Search for the cell housing the specified text and yield its [X, Y] center coordinate. 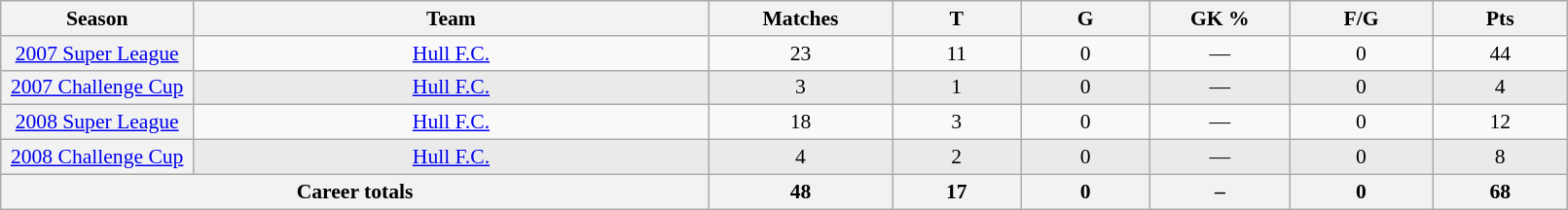
48 [800, 192]
23 [800, 53]
2 [957, 157]
2007 Super League [97, 53]
1 [957, 87]
44 [1501, 53]
8 [1501, 157]
F/G [1361, 18]
2007 Challenge Cup [97, 87]
Career totals [355, 192]
T [957, 18]
Season [97, 18]
17 [957, 192]
18 [800, 122]
– [1220, 192]
Matches [800, 18]
68 [1501, 192]
2008 Super League [97, 122]
G [1085, 18]
2008 Challenge Cup [97, 157]
Pts [1501, 18]
12 [1501, 122]
GK % [1220, 18]
Team [452, 18]
11 [957, 53]
